Capture the cell that displays the provided text and extract its (x, y) central coordinate. 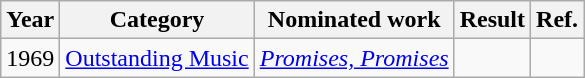
Category (157, 20)
Outstanding Music (157, 58)
Result (492, 20)
Promises, Promises (354, 58)
Year (30, 20)
Nominated work (354, 20)
1969 (30, 58)
Ref. (558, 20)
